Identify which cell holds the provided text, then report its (X, Y) central coordinate. 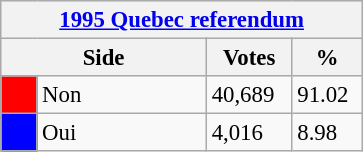
Side (104, 58)
Oui (122, 133)
% (328, 58)
91.02 (328, 95)
8.98 (328, 133)
40,689 (249, 95)
Votes (249, 58)
4,016 (249, 133)
Non (122, 95)
1995 Quebec referendum (182, 20)
